Provide the [X, Y] coordinate of the cell's center where the given text is located.  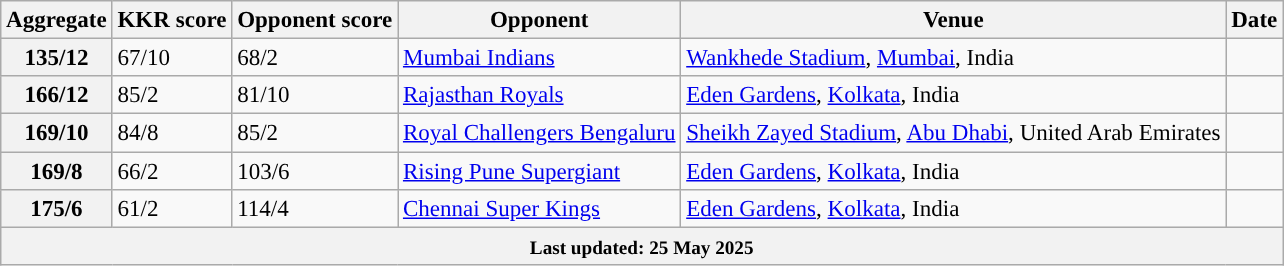
Wankhede Stadium, Mumbai, India [954, 58]
66/2 [172, 171]
169/8 [56, 171]
68/2 [315, 58]
67/10 [172, 58]
Royal Challengers Bengaluru [540, 133]
Mumbai Indians [540, 58]
175/6 [56, 209]
KKR score [172, 20]
114/4 [315, 209]
Rajasthan Royals [540, 95]
Opponent [540, 20]
84/8 [172, 133]
Venue [954, 20]
Last updated: 25 May 2025 [642, 246]
166/12 [56, 95]
Date [1254, 20]
Opponent score [315, 20]
Rising Pune Supergiant [540, 171]
81/10 [315, 95]
103/6 [315, 171]
169/10 [56, 133]
61/2 [172, 209]
135/12 [56, 58]
Sheikh Zayed Stadium, Abu Dhabi, United Arab Emirates [954, 133]
Aggregate [56, 20]
Chennai Super Kings [540, 209]
